Capture the cell that displays the provided text and extract its (x, y) central coordinate. 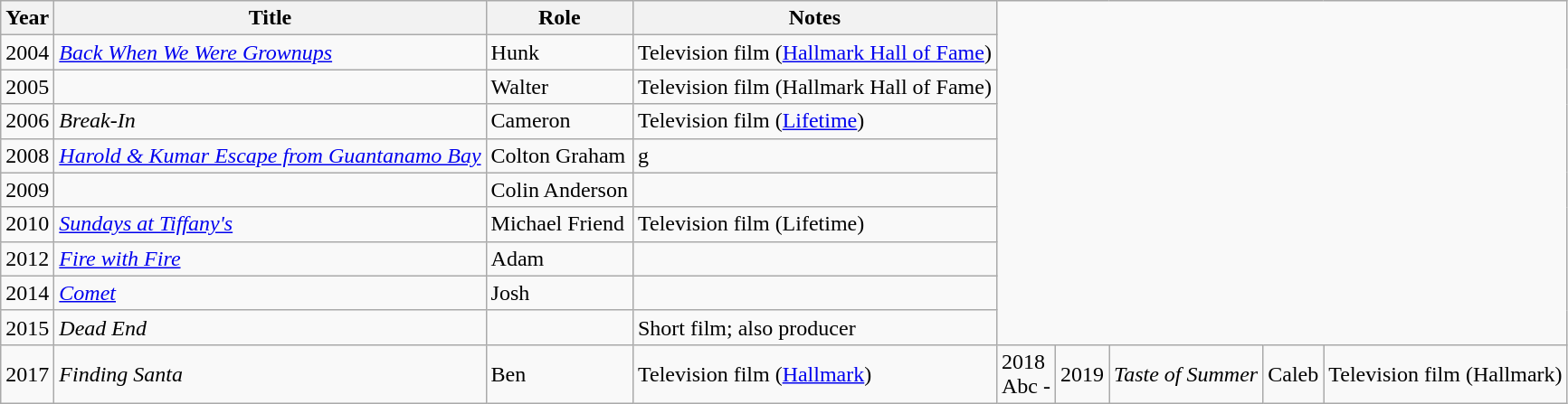
2004 (27, 52)
Josh (559, 293)
Dead End (270, 327)
2012 (27, 258)
Ben (559, 374)
Title (270, 18)
Hunk (559, 52)
2019 (1082, 374)
2017 (27, 374)
Finding Santa (270, 374)
Fire with Fire (270, 258)
Walter (559, 87)
2010 (27, 224)
Adam (559, 258)
Sundays at Tiffany's (270, 224)
Caleb (1294, 374)
Role (559, 18)
2014 (27, 293)
Michael Friend (559, 224)
2018Abc - (1026, 374)
Cameron (559, 121)
2005 (27, 87)
2009 (27, 190)
Break-In (270, 121)
Colton Graham (559, 155)
Year (27, 18)
Back When We Were Grownups (270, 52)
g (814, 155)
Taste of Summer (1186, 374)
2008 (27, 155)
2015 (27, 327)
Short film; also producer (814, 327)
2006 (27, 121)
Harold & Kumar Escape from Guantanamo Bay (270, 155)
Colin Anderson (559, 190)
Notes (814, 18)
Comet (270, 293)
